Output the [x, y] coordinate of the center of the cell containing the given text.  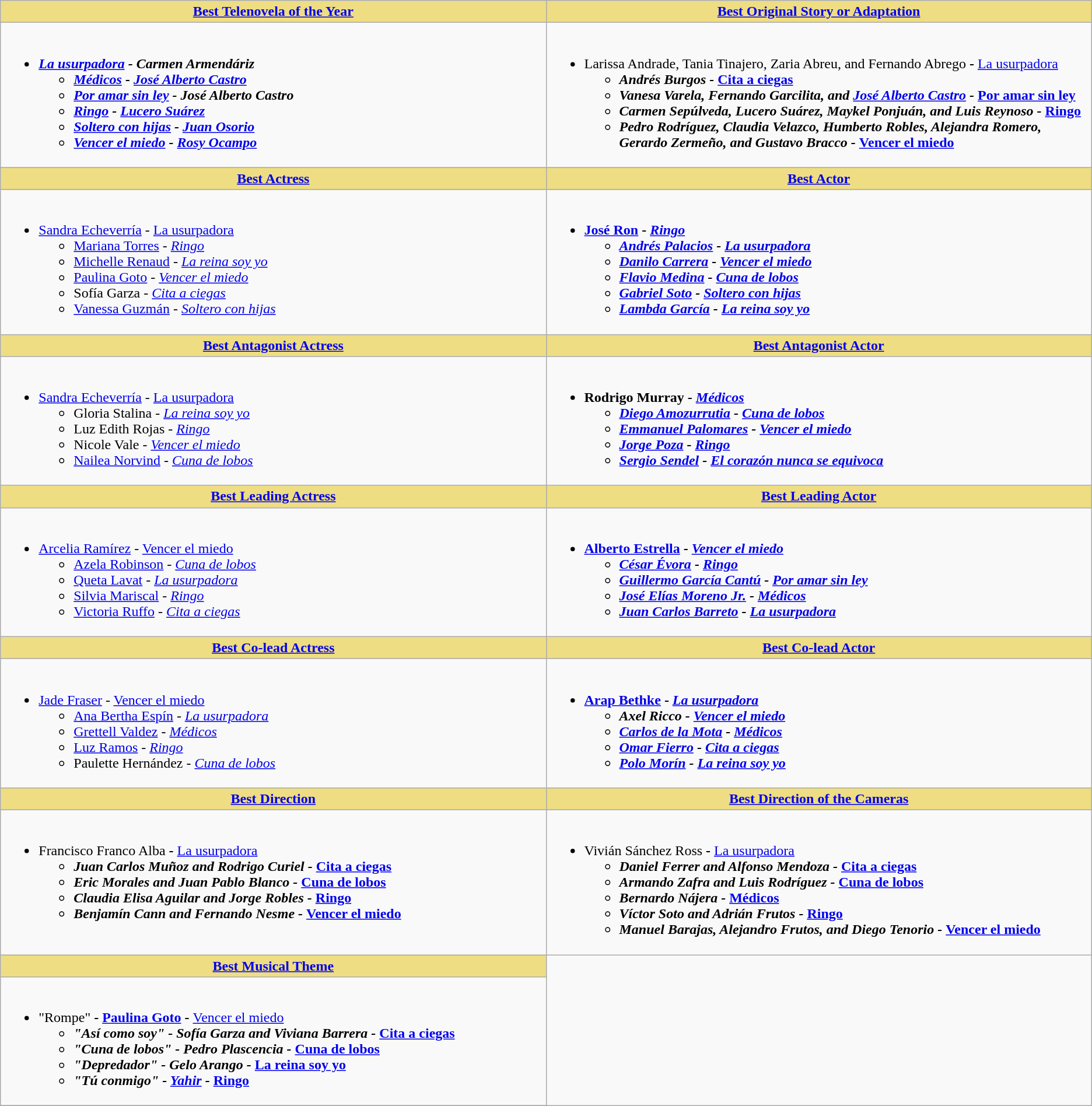
Arcelia Ramírez - Vencer el miedoAzela Robinson - Cuna de lobosQueta Lavat - La usurpadoraSilvia Mariscal - RingoVictoria Ruffo - Cita a ciegas [273, 572]
Best Musical Theme [273, 965]
Best Actress [273, 178]
Best Leading Actress [273, 496]
Jade Fraser - Vencer el miedoAna Bertha Espín - La usurpadoraGrettell Valdez - MédicosLuz Ramos - RingoPaulette Hernández - Cuna de lobos [273, 723]
Best Co-lead Actress [273, 647]
Best Direction [273, 799]
Sandra Echeverría - La usurpadoraGloria Stalina - La reina soy yoLuz Edith Rojas - RingoNicole Vale - Vencer el miedoNailea Norvind - Cuna de lobos [273, 421]
Best Telenovela of the Year [273, 12]
Best Original Story or Adaptation [819, 12]
Best Leading Actor [819, 496]
Best Co-lead Actor [819, 647]
Best Antagonist Actress [273, 345]
Best Direction of the Cameras [819, 799]
Best Actor [819, 178]
Arap Bethke - La usurpadoraAxel Ricco - Vencer el miedoCarlos de la Mota - MédicosOmar Fierro - Cita a ciegasPolo Morín - La reina soy yo [819, 723]
Best Antagonist Actor [819, 345]
